For the text-containing cell, return its midpoint in [x, y] coordinate format. 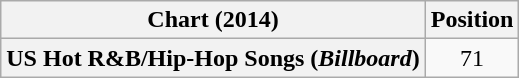
Position [472, 20]
Chart (2014) [213, 20]
71 [472, 58]
US Hot R&B/Hip-Hop Songs (Billboard) [213, 58]
